From the cell containing the given text, extract its center point as [X, Y] coordinate. 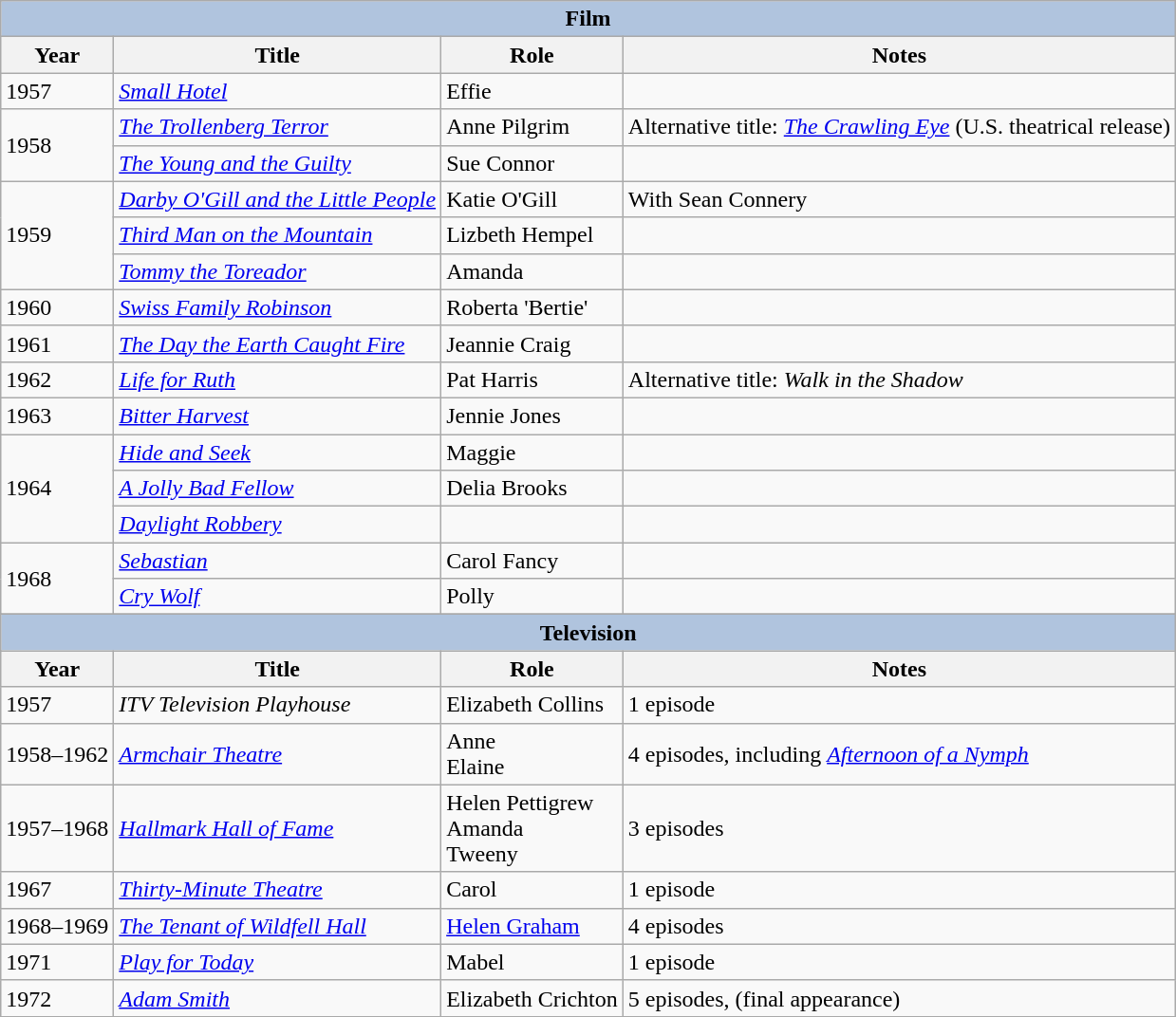
Television [588, 633]
Elizabeth Crichton [532, 998]
Roberta 'Bertie' [532, 307]
Effie [532, 91]
1964 [57, 489]
ITV Television Playhouse [277, 705]
Katie O'Gill [532, 199]
A Jolly Bad Fellow [277, 489]
Play for Today [277, 962]
3 episodes [899, 828]
Alternative title: The Crawling Eye (U.S. theatrical release) [899, 127]
Small Hotel [277, 91]
With Sean Connery [899, 199]
1967 [57, 890]
Sebastian [277, 561]
Bitter Harvest [277, 416]
Tommy the Toreador [277, 271]
1958 [57, 145]
Hide and Seek [277, 453]
Maggie [532, 453]
Sue Connor [532, 163]
Adam Smith [277, 998]
The Tenant of Wildfell Hall [277, 926]
1971 [57, 962]
Helen PettigrewAmandaTweeny [532, 828]
1968 [57, 579]
1963 [57, 416]
Daylight Robbery [277, 525]
Elizabeth Collins [532, 705]
Carol Fancy [532, 561]
Film [588, 19]
Darby O'Gill and the Little People [277, 199]
Mabel [532, 962]
Pat Harris [532, 379]
1962 [57, 379]
The Day the Earth Caught Fire [277, 343]
Armchair Theatre [277, 753]
1957–1968 [57, 828]
Life for Ruth [277, 379]
1972 [57, 998]
5 episodes, (final appearance) [899, 998]
Amanda [532, 271]
Helen Graham [532, 926]
Cry Wolf [277, 597]
1959 [57, 235]
1968–1969 [57, 926]
Lizbeth Hempel [532, 235]
Jeannie Craig [532, 343]
Hallmark Hall of Fame [277, 828]
Third Man on the Mountain [277, 235]
4 episodes [899, 926]
1961 [57, 343]
Thirty-Minute Theatre [277, 890]
Anne Pilgrim [532, 127]
Carol [532, 890]
Alternative title: Walk in the Shadow [899, 379]
The Trollenberg Terror [277, 127]
4 episodes, including Afternoon of a Nymph [899, 753]
Polly [532, 597]
AnneElaine [532, 753]
1958–1962 [57, 753]
Swiss Family Robinson [277, 307]
The Young and the Guilty [277, 163]
1960 [57, 307]
Jennie Jones [532, 416]
Delia Brooks [532, 489]
